Pinpoint the cell where the given text exists, returning its [X, Y] midpoint coordinate. 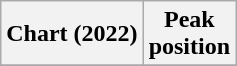
Chart (2022) [72, 34]
Peakposition [189, 34]
